Provide the (x, y) coordinate of the cell's center where the given text is located.  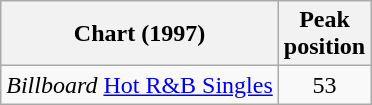
Billboard Hot R&B Singles (140, 85)
Peakposition (324, 34)
Chart (1997) (140, 34)
53 (324, 85)
